Search for the cell housing the specified text and yield its (x, y) center coordinate. 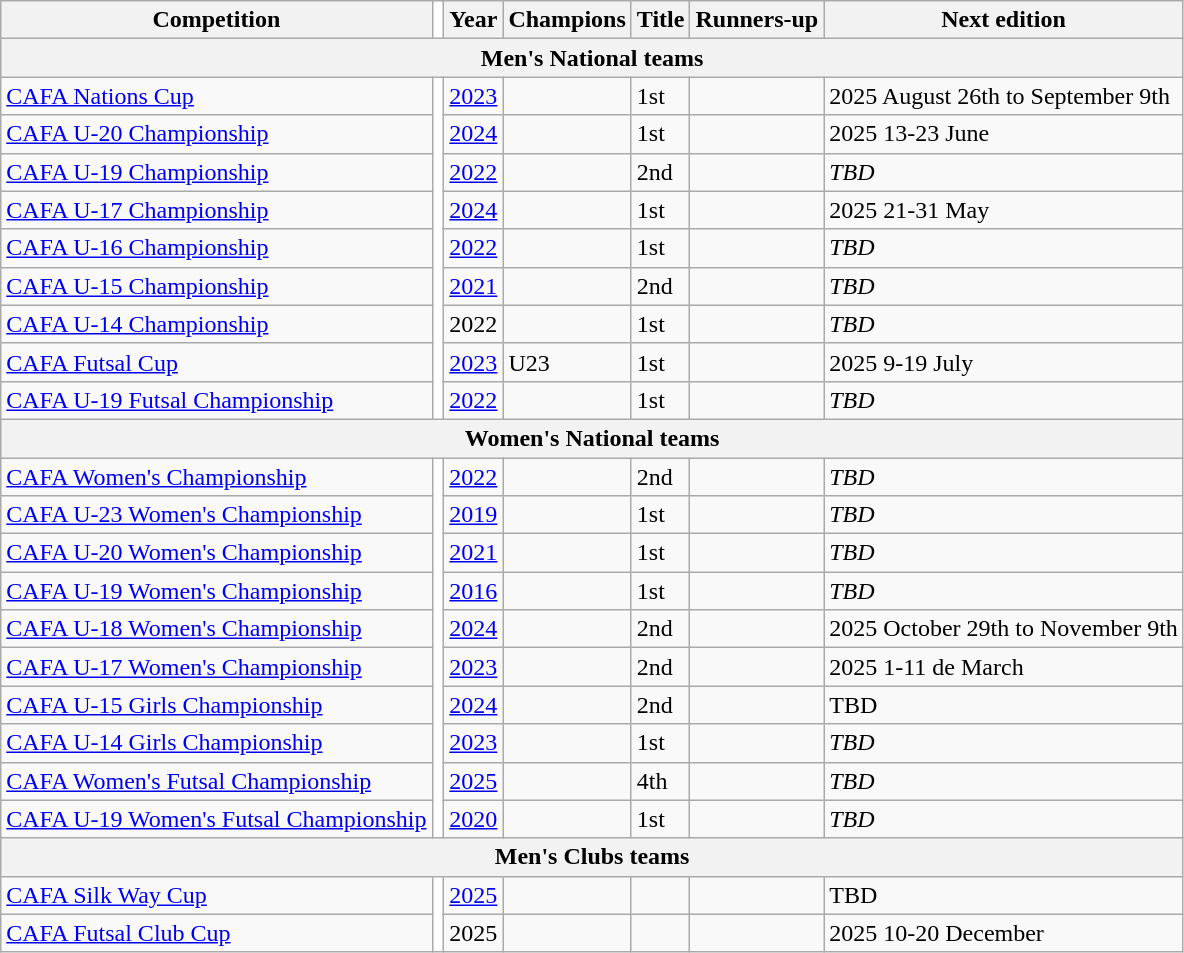
2025 August 26th to September 9th (1004, 96)
Title (660, 20)
2020 (474, 819)
Men's National teams (592, 58)
CAFA U-19 Women's Championship (216, 591)
CAFA U-20 Women's Championship (216, 553)
CAFA U-17 Women's Championship (216, 667)
CAFA U-18 Women's Championship (216, 629)
Men's Clubs teams (592, 857)
CAFA Nations Cup (216, 96)
2025 9-19 July (1004, 362)
CAFA Women's Championship (216, 477)
Next edition (1004, 20)
CAFA U-19 Futsal Championship (216, 400)
Year (474, 20)
4th (660, 781)
CAFA Futsal Cup (216, 362)
CAFA U-15 Championship (216, 286)
2016 (474, 591)
CAFA Silk Way Cup (216, 895)
Runners-up (757, 20)
2025 13-23 June (1004, 134)
CAFA U-19 Women's Futsal Championship (216, 819)
Women's National teams (592, 438)
Competition (216, 20)
CAFA U-19 Championship (216, 172)
2025 October 29th to November 9th (1004, 629)
U23 (567, 362)
CAFA Futsal Club Cup (216, 933)
2025 10-20 December (1004, 933)
CAFA U-14 Championship (216, 324)
CAFA U-15 Girls Championship (216, 705)
CAFA Women's Futsal Championship (216, 781)
CAFA U-16 Championship (216, 248)
CAFA U-23 Women's Championship (216, 515)
2019 (474, 515)
CAFA U-14 Girls Championship (216, 743)
Champions (567, 20)
CAFA U-17 Championship (216, 210)
2025 1-11 de March (1004, 667)
CAFA U-20 Championship (216, 134)
2025 21-31 May (1004, 210)
